Scan for the cell matching the given text and deliver its (X, Y) coordinate at center. 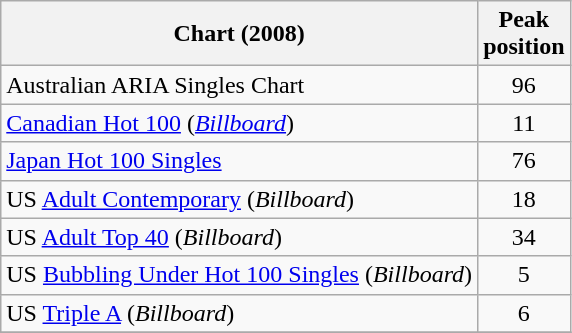
Australian ARIA Singles Chart (240, 85)
US Bubbling Under Hot 100 Singles (Billboard) (240, 275)
US Adult Contemporary (Billboard) (240, 199)
6 (524, 313)
Canadian Hot 100 (Billboard) (240, 123)
76 (524, 161)
5 (524, 275)
18 (524, 199)
Chart (2008) (240, 34)
Japan Hot 100 Singles (240, 161)
US Adult Top 40 (Billboard) (240, 237)
11 (524, 123)
Peakposition (524, 34)
96 (524, 85)
34 (524, 237)
US Triple A (Billboard) (240, 313)
